Locate the cell with the specified text and output its (X, Y) center coordinate. 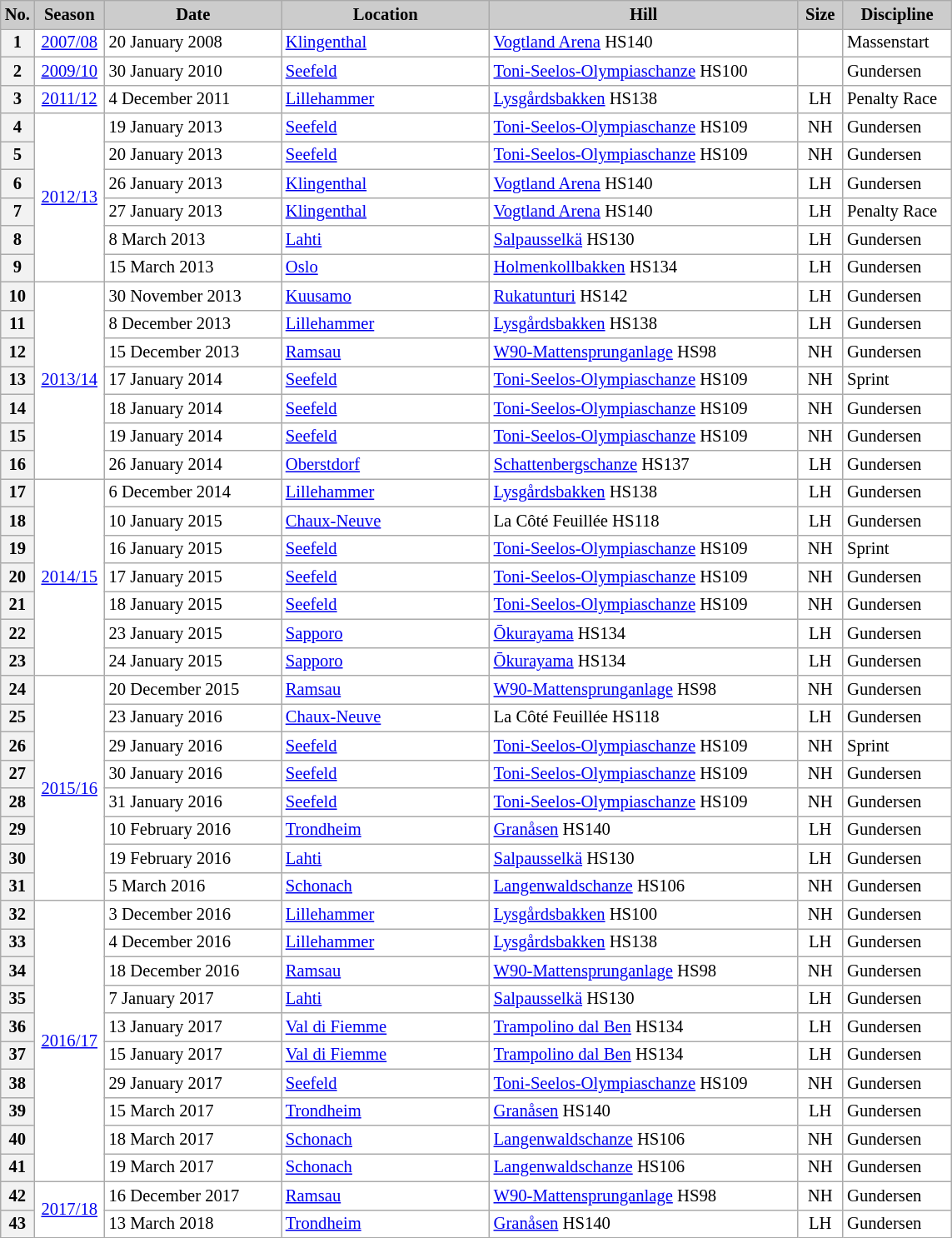
10 February 2016 (193, 830)
26 January 2013 (193, 183)
Kuusamo (386, 296)
7 (17, 212)
Massenstart (897, 42)
23 January 2015 (193, 633)
6 (17, 183)
17 January 2015 (193, 577)
11 (17, 324)
15 January 2017 (193, 1055)
25 (17, 717)
38 (17, 1083)
Toni-Seelos-Olympiaschanze HS100 (644, 71)
18 January 2015 (193, 605)
Size (820, 14)
16 December 2017 (193, 1196)
16 January 2015 (193, 549)
14 (17, 408)
4 December 2011 (193, 99)
18 March 2017 (193, 1139)
29 January 2017 (193, 1083)
2 (17, 71)
19 (17, 549)
Schattenbergschanze HS137 (644, 464)
23 January 2016 (193, 717)
Discipline (897, 14)
35 (17, 999)
16 (17, 464)
Date (193, 14)
10 (17, 296)
21 (17, 605)
39 (17, 1111)
10 January 2015 (193, 521)
28 (17, 802)
3 December 2016 (193, 914)
15 March 2017 (193, 1111)
22 (17, 633)
2013/14 (70, 380)
23 (17, 661)
No. (17, 14)
37 (17, 1055)
18 December 2016 (193, 971)
20 January 2013 (193, 155)
26 January 2014 (193, 464)
31 (17, 886)
24 January 2015 (193, 661)
17 (17, 492)
20 December 2015 (193, 689)
Lysgårdsbakken HS100 (644, 914)
27 January 2013 (193, 212)
41 (17, 1167)
29 (17, 830)
19 February 2016 (193, 858)
3 (17, 99)
15 December 2013 (193, 352)
1 (17, 42)
36 (17, 1027)
19 March 2017 (193, 1167)
29 January 2016 (193, 746)
31 January 2016 (193, 802)
4 (17, 127)
30 (17, 858)
8 March 2013 (193, 239)
2017/18 (70, 1210)
Rukatunturi HS142 (644, 296)
2014/15 (70, 577)
18 January 2014 (193, 408)
2012/13 (70, 197)
20 January 2008 (193, 42)
6 December 2014 (193, 492)
13 March 2018 (193, 1224)
13 (17, 380)
30 January 2016 (193, 774)
18 (17, 521)
2015/16 (70, 787)
34 (17, 971)
5 (17, 155)
7 January 2017 (193, 999)
Location (386, 14)
Oslo (386, 267)
2016/17 (70, 1041)
2009/10 (70, 71)
Holmenkollbakken HS134 (644, 267)
Hill (644, 14)
15 March 2013 (193, 267)
8 December 2013 (193, 324)
Season (70, 14)
12 (17, 352)
19 January 2014 (193, 437)
2007/08 (70, 42)
Oberstdorf (386, 464)
17 January 2014 (193, 380)
9 (17, 267)
24 (17, 689)
15 (17, 437)
30 January 2010 (193, 71)
33 (17, 942)
32 (17, 914)
43 (17, 1224)
4 December 2016 (193, 942)
5 March 2016 (193, 886)
8 (17, 239)
42 (17, 1196)
26 (17, 746)
2011/12 (70, 99)
30 November 2013 (193, 296)
40 (17, 1139)
13 January 2017 (193, 1027)
19 January 2013 (193, 127)
27 (17, 774)
20 (17, 577)
